For the text-containing cell, return its midpoint in [X, Y] coordinate format. 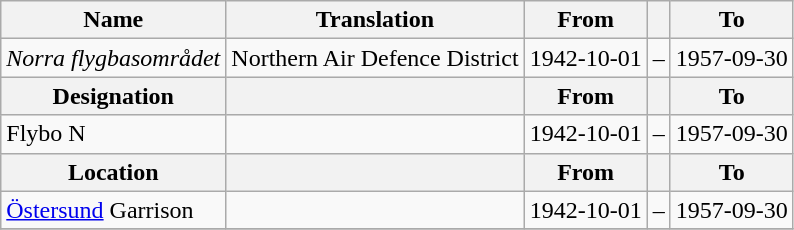
Östersund Garrison [114, 210]
Location [114, 172]
Norra flygbasområdet [114, 58]
Northern Air Defence District [375, 58]
Designation [114, 96]
Name [114, 20]
Translation [375, 20]
Flybo N [114, 134]
